Detect which cell encompasses the target text, then output its (x, y) center coordinate. 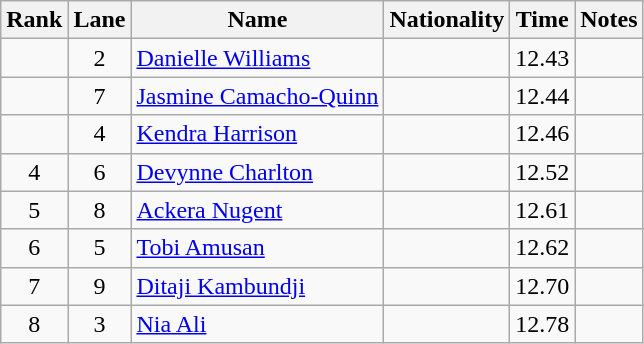
12.70 (542, 286)
Lane (100, 20)
Ditaji Kambundji (258, 286)
Time (542, 20)
12.44 (542, 96)
12.61 (542, 210)
Jasmine Camacho-Quinn (258, 96)
12.62 (542, 248)
12.46 (542, 134)
Tobi Amusan (258, 248)
Devynne Charlton (258, 172)
3 (100, 324)
12.43 (542, 58)
12.52 (542, 172)
Ackera Nugent (258, 210)
Danielle Williams (258, 58)
Name (258, 20)
Nia Ali (258, 324)
12.78 (542, 324)
Notes (609, 20)
9 (100, 286)
Kendra Harrison (258, 134)
Nationality (447, 20)
Rank (34, 20)
2 (100, 58)
